Pinpoint the cell where the given text exists, returning its [x, y] midpoint coordinate. 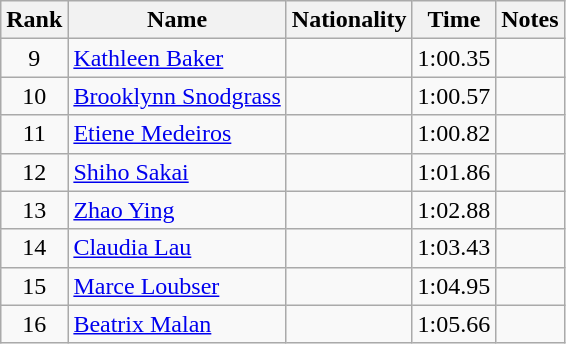
Etiene Medeiros [177, 134]
11 [34, 134]
15 [34, 286]
1:02.88 [454, 210]
1:00.35 [454, 58]
Rank [34, 20]
Time [454, 20]
Marce Loubser [177, 286]
Beatrix Malan [177, 324]
Nationality [349, 20]
Claudia Lau [177, 248]
1:04.95 [454, 286]
Kathleen Baker [177, 58]
1:03.43 [454, 248]
9 [34, 58]
1:00.57 [454, 96]
Notes [530, 20]
13 [34, 210]
1:05.66 [454, 324]
10 [34, 96]
Zhao Ying [177, 210]
Shiho Sakai [177, 172]
14 [34, 248]
1:01.86 [454, 172]
12 [34, 172]
Name [177, 20]
16 [34, 324]
Brooklynn Snodgrass [177, 96]
1:00.82 [454, 134]
